Extract the (X, Y) coordinate from the center of the cell holding the provided text.  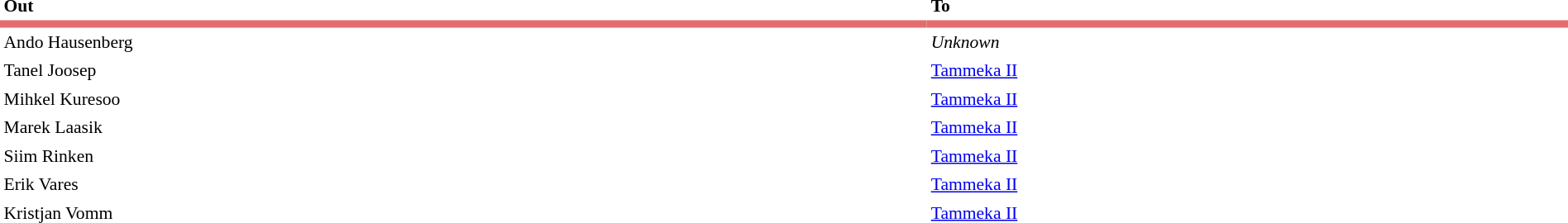
Tanel Joosep (463, 70)
Siim Rinken (463, 156)
Unknown (1236, 42)
Mihkel Kuresoo (463, 98)
Ando Hausenberg (463, 42)
Marek Laasik (463, 127)
Erik Vares (463, 184)
